Capture the cell that displays the provided text and extract its [X, Y] central coordinate. 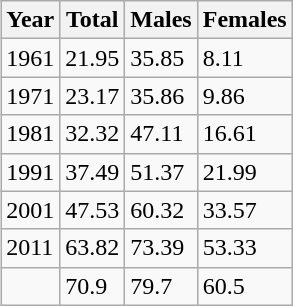
Females [244, 20]
35.85 [161, 58]
79.7 [161, 286]
8.11 [244, 58]
47.53 [92, 210]
1961 [30, 58]
21.95 [92, 58]
2011 [30, 248]
21.99 [244, 172]
Year [30, 20]
33.57 [244, 210]
16.61 [244, 134]
53.33 [244, 248]
23.17 [92, 96]
1991 [30, 172]
37.49 [92, 172]
47.11 [161, 134]
70.9 [92, 286]
1971 [30, 96]
1981 [30, 134]
63.82 [92, 248]
9.86 [244, 96]
2001 [30, 210]
32.32 [92, 134]
73.39 [161, 248]
51.37 [161, 172]
Males [161, 20]
Total [92, 20]
60.32 [161, 210]
60.5 [244, 286]
35.86 [161, 96]
